Scan for the cell matching the given text and deliver its [X, Y] coordinate at center. 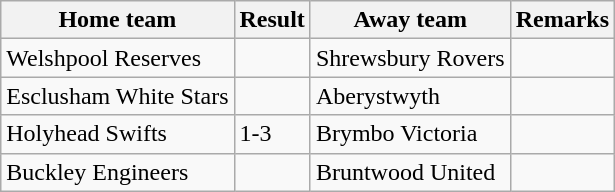
1-3 [272, 134]
Bruntwood United [410, 172]
Shrewsbury Rovers [410, 58]
Home team [118, 20]
Brymbo Victoria [410, 134]
Result [272, 20]
Esclusham White Stars [118, 96]
Aberystwyth [410, 96]
Away team [410, 20]
Remarks [562, 20]
Holyhead Swifts [118, 134]
Welshpool Reserves [118, 58]
Buckley Engineers [118, 172]
